Output the (x, y) coordinate of the center of the cell containing the given text.  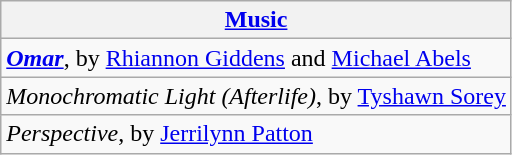
Monochromatic Light (Afterlife), by Tyshawn Sorey (256, 96)
Music (256, 20)
Omar, by Rhiannon Giddens and Michael Abels (256, 58)
Perspective, by Jerrilynn Patton (256, 134)
